Provide the (x, y) coordinate of the cell's center where the given text is located.  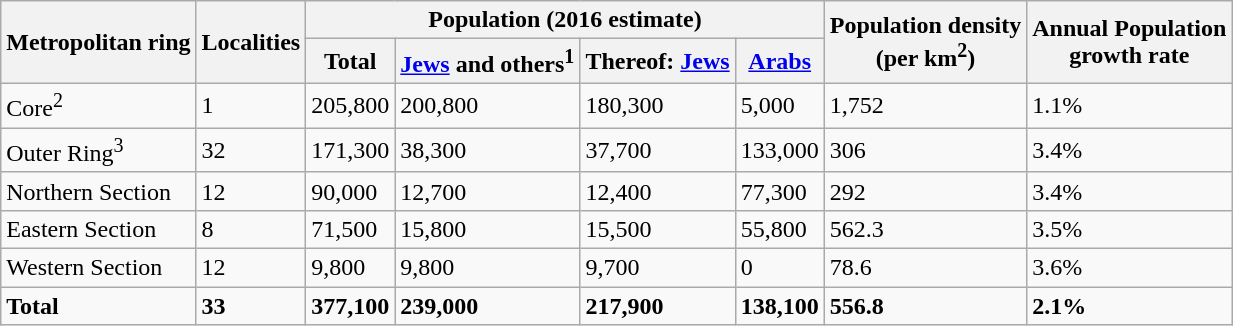
292 (925, 191)
37,700 (658, 150)
239,000 (488, 306)
38,300 (488, 150)
556.8 (925, 306)
33 (251, 306)
12,400 (658, 191)
15,800 (488, 230)
Eastern Section (98, 230)
Northern Section (98, 191)
78.6 (925, 268)
3.5% (1130, 230)
2.1% (1130, 306)
Metropolitan ring (98, 42)
9,700 (658, 268)
180,300 (658, 106)
138,100 (780, 306)
8 (251, 230)
377,100 (350, 306)
5,000 (780, 106)
306 (925, 150)
562.3 (925, 230)
1.1% (1130, 106)
Population density(per km2) (925, 42)
0 (780, 268)
90,000 (350, 191)
32 (251, 150)
1 (251, 106)
205,800 (350, 106)
Population (2016 estimate) (565, 20)
200,800 (488, 106)
Jews and others1 (488, 62)
15,500 (658, 230)
Annual Populationgrowth rate (1130, 42)
Arabs (780, 62)
3.6% (1130, 268)
Western Section (98, 268)
Core2 (98, 106)
171,300 (350, 150)
1,752 (925, 106)
77,300 (780, 191)
71,500 (350, 230)
133,000 (780, 150)
12,700 (488, 191)
55,800 (780, 230)
Outer Ring3 (98, 150)
217,900 (658, 306)
Thereof: Jews (658, 62)
Localities (251, 42)
